Capture the cell that displays the provided text and extract its (X, Y) central coordinate. 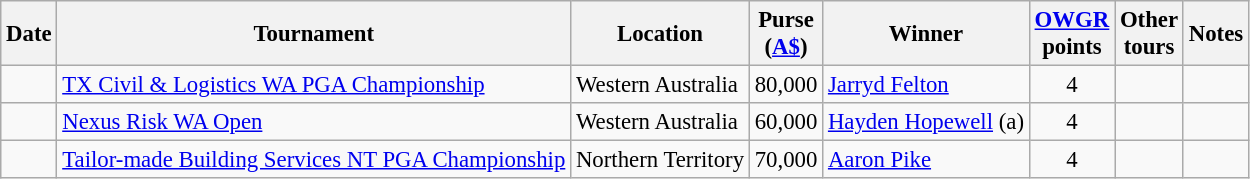
Jarryd Felton (926, 85)
Othertours (1150, 34)
TX Civil & Logistics WA PGA Championship (314, 85)
60,000 (786, 122)
OWGRpoints (1072, 34)
Tournament (314, 34)
Winner (926, 34)
Northern Territory (660, 160)
80,000 (786, 85)
Date (29, 34)
Purse(A$) (786, 34)
70,000 (786, 160)
Notes (1216, 34)
Tailor-made Building Services NT PGA Championship (314, 160)
Nexus Risk WA Open (314, 122)
Aaron Pike (926, 160)
Hayden Hopewell (a) (926, 122)
Location (660, 34)
